Output the (X, Y) coordinate of the center of the cell containing the given text.  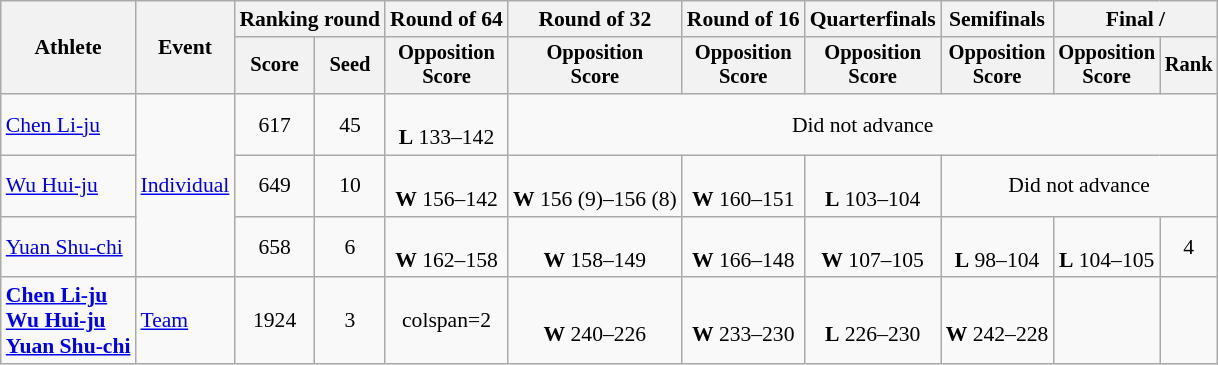
W 158–149 (595, 248)
1924 (274, 322)
649 (274, 186)
Chen Li-ju (68, 124)
Individual (184, 186)
W 162–158 (446, 248)
W 233–230 (744, 322)
10 (350, 186)
Event (184, 48)
4 (1189, 248)
Athlete (68, 48)
45 (350, 124)
W 107–105 (873, 248)
Yuan Shu-chi (68, 248)
W 160–151 (744, 186)
3 (350, 322)
colspan=2 (446, 322)
W 240–226 (595, 322)
W 156 (9)–156 (8) (595, 186)
658 (274, 248)
Score (274, 66)
Final / (1135, 19)
Wu Hui-ju (68, 186)
Semifinals (998, 19)
Team (184, 322)
L 133–142 (446, 124)
6 (350, 248)
Seed (350, 66)
Round of 16 (744, 19)
Chen Li-juWu Hui-juYuan Shu-chi (68, 322)
L 98–104 (998, 248)
Quarterfinals (873, 19)
W 166–148 (744, 248)
Round of 64 (446, 19)
L 226–230 (873, 322)
L 103–104 (873, 186)
Rank (1189, 66)
W 156–142 (446, 186)
Ranking round (310, 19)
W 242–228 (998, 322)
L 104–105 (1106, 248)
Round of 32 (595, 19)
617 (274, 124)
